Return [x, y] of the center of cell containing provided text 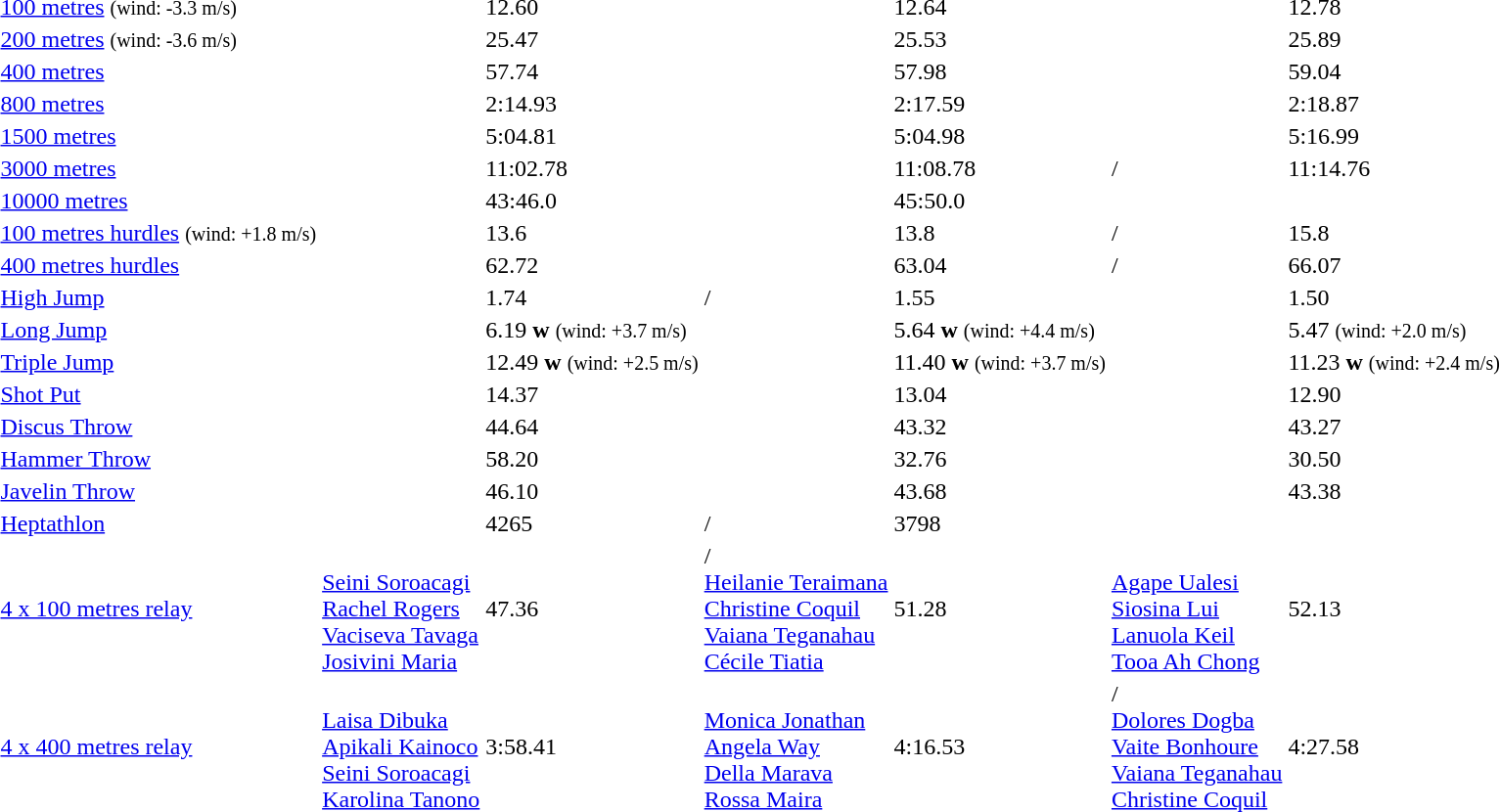
5:04.81 [592, 136]
Seini Soroacagi Rachel Rogers Vaciseva Tavaga Josivini Maria [401, 609]
1.55 [1000, 297]
13.6 [592, 233]
5.64 w (wind: +4.4 m/s) [1000, 330]
57.74 [592, 71]
57.98 [1000, 71]
5:04.98 [1000, 136]
43:46.0 [592, 201]
45:50.0 [1000, 201]
46.10 [592, 491]
32.76 [1000, 459]
2:14.93 [592, 104]
13.04 [1000, 394]
47.36 [592, 609]
13.8 [1000, 233]
14.37 [592, 394]
44.64 [592, 427]
25.47 [592, 39]
2:17.59 [1000, 104]
11:08.78 [1000, 168]
/ Heilanie Teraimana Christine Coquil Vaiana Teganahau Cécile Tiatia [796, 609]
Agape Ualesi Siosina Lui Lanuola Keil Tooa Ah Chong [1196, 609]
62.72 [592, 265]
11.40 w (wind: +3.7 m/s) [1000, 362]
3798 [1000, 523]
1.74 [592, 297]
11:02.78 [592, 168]
12.49 w (wind: +2.5 m/s) [592, 362]
43.68 [1000, 491]
63.04 [1000, 265]
58.20 [592, 459]
43.32 [1000, 427]
25.53 [1000, 39]
4265 [592, 523]
51.28 [1000, 609]
6.19 w (wind: +3.7 m/s) [592, 330]
